Identify which cell holds the provided text, then report its (x, y) central coordinate. 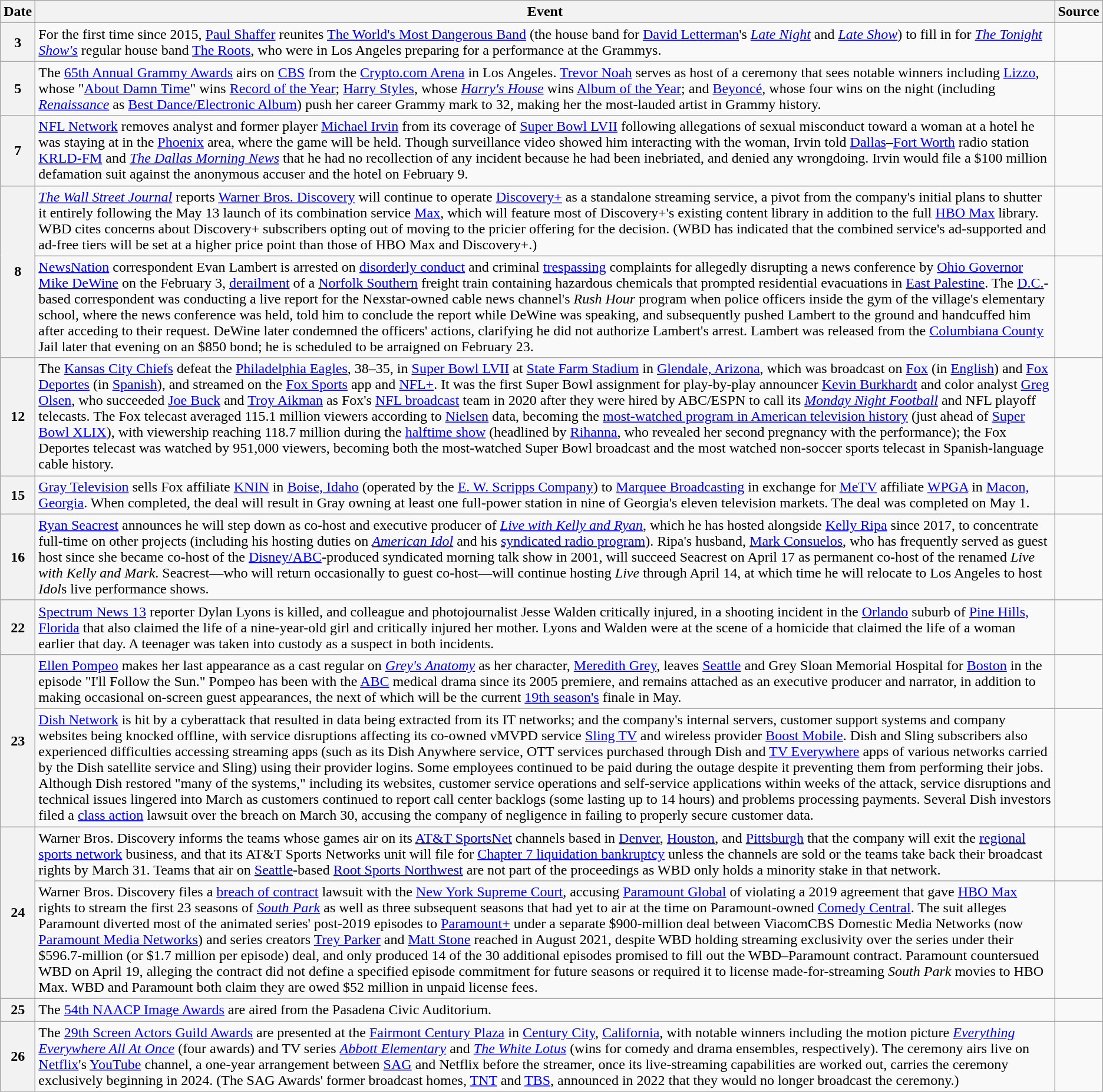
5 (18, 88)
16 (18, 557)
Event (545, 12)
3 (18, 42)
Date (18, 12)
23 (18, 740)
25 (18, 1010)
The 54th NAACP Image Awards are aired from the Pasadena Civic Auditorium. (545, 1010)
26 (18, 1056)
8 (18, 272)
Source (1078, 12)
7 (18, 151)
24 (18, 912)
15 (18, 495)
12 (18, 417)
22 (18, 627)
